Return (x, y) of the center of cell containing provided text 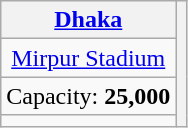
Mirpur Stadium (88, 58)
Capacity: 25,000 (88, 96)
Dhaka (88, 20)
